Search for the cell housing the specified text and yield its (X, Y) center coordinate. 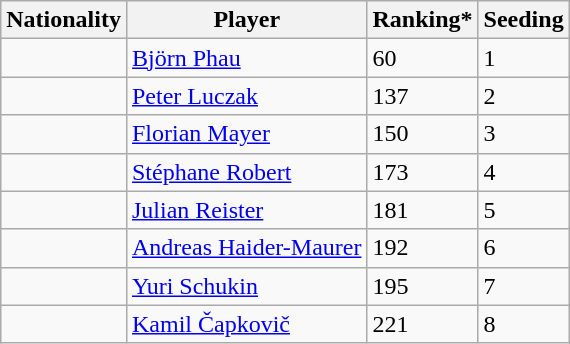
60 (422, 58)
Stéphane Robert (246, 172)
5 (524, 210)
173 (422, 172)
2 (524, 96)
Julian Reister (246, 210)
8 (524, 324)
Björn Phau (246, 58)
Ranking* (422, 20)
Peter Luczak (246, 96)
3 (524, 134)
195 (422, 286)
221 (422, 324)
6 (524, 248)
7 (524, 286)
4 (524, 172)
Florian Mayer (246, 134)
150 (422, 134)
Yuri Schukin (246, 286)
Andreas Haider-Maurer (246, 248)
Seeding (524, 20)
192 (422, 248)
137 (422, 96)
Nationality (64, 20)
Kamil Čapkovič (246, 324)
Player (246, 20)
181 (422, 210)
1 (524, 58)
